Provide the (X, Y) coordinate of the cell's center where the given text is located.  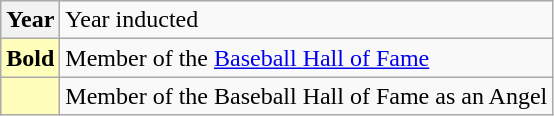
Bold (30, 58)
Year inducted (306, 20)
Member of the Baseball Hall of Fame (306, 58)
Member of the Baseball Hall of Fame as an Angel (306, 96)
Year (30, 20)
